For the text-containing cell, return its midpoint in (X, Y) coordinate format. 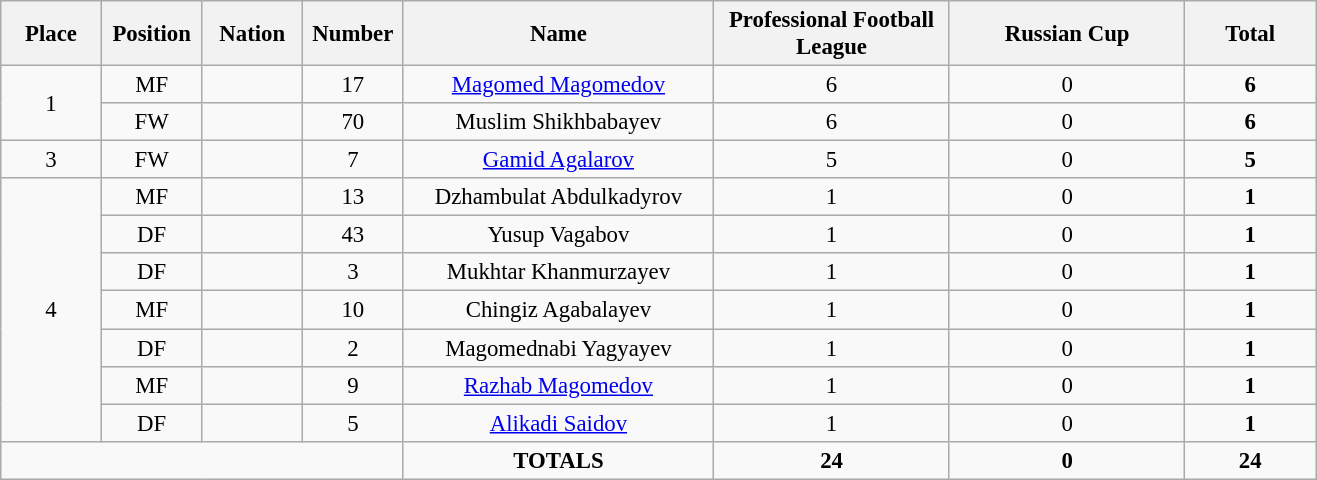
Mukhtar Khanmurzayev (558, 273)
Name (558, 34)
9 (354, 385)
Muslim Shikhbabayev (558, 122)
Gamid Agalarov (558, 160)
Alikadi Saidov (558, 423)
2 (354, 348)
Total (1250, 34)
Place (52, 34)
Dzhambulat Abdulkadyrov (558, 197)
Number (354, 34)
7 (354, 160)
Razhab Magomedov (558, 385)
43 (354, 235)
TOTALS (558, 460)
Nation (252, 34)
Position (152, 34)
Professional Football League (832, 34)
10 (354, 310)
17 (354, 85)
Magomednabi Yagyayev (558, 348)
13 (354, 197)
Yusup Vagabov (558, 235)
4 (52, 310)
70 (354, 122)
Chingiz Agabalayev (558, 310)
Magomed Magomedov (558, 85)
Russian Cup (1067, 34)
